From the cell containing the given text, extract its center point as (X, Y) coordinate. 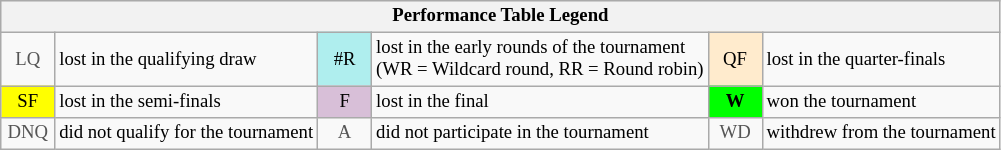
LQ (28, 60)
W (735, 102)
did not participate in the tournament (540, 134)
DNQ (28, 134)
F (345, 102)
lost in the quarter-finals (881, 60)
A (345, 134)
WD (735, 134)
lost in the semi-finals (186, 102)
did not qualify for the tournament (186, 134)
lost in the final (540, 102)
withdrew from the tournament (881, 134)
#R (345, 60)
lost in the qualifying draw (186, 60)
Performance Table Legend (500, 16)
lost in the early rounds of the tournament(WR = Wildcard round, RR = Round robin) (540, 60)
SF (28, 102)
QF (735, 60)
won the tournament (881, 102)
